Detect which cell encompasses the target text, then output its [X, Y] center coordinate. 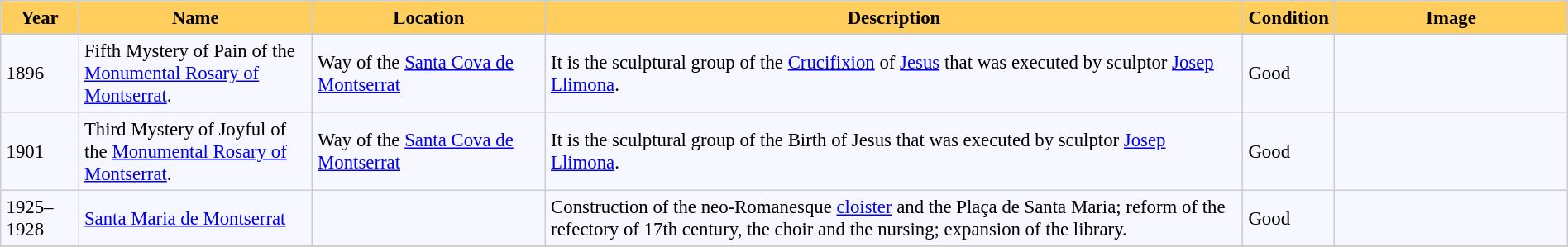
Third Mystery of Joyful of the Monumental Rosary of Montserrat. [195, 151]
It is the sculptural group of the Crucifixion of Jesus that was executed by sculptor Josep Llimona. [893, 73]
1896 [40, 73]
1925–1928 [40, 218]
Condition [1288, 17]
Image [1451, 17]
1901 [40, 151]
Santa Maria de Montserrat [195, 218]
Location [428, 17]
Description [893, 17]
Name [195, 17]
It is the sculptural group of the Birth of Jesus that was executed by sculptor Josep Llimona. [893, 151]
Year [40, 17]
Fifth Mystery of Pain of the Monumental Rosary of Montserrat. [195, 73]
